Locate the cell with the specified text and output its (x, y) center coordinate. 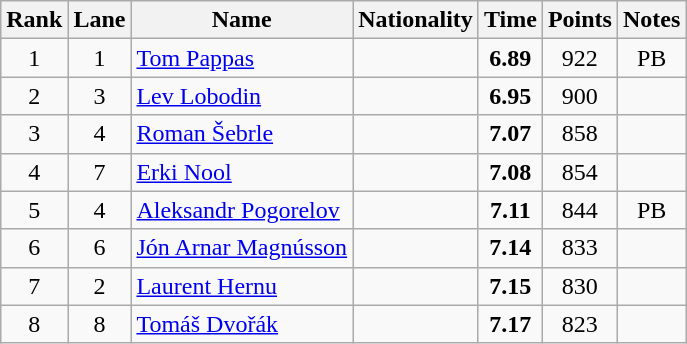
922 (580, 58)
7.17 (510, 324)
Roman Šebrle (242, 134)
Name (242, 20)
900 (580, 96)
Lev Lobodin (242, 96)
833 (580, 248)
5 (34, 210)
Lane (100, 20)
823 (580, 324)
6.89 (510, 58)
7.14 (510, 248)
Points (580, 20)
Laurent Hernu (242, 286)
7.15 (510, 286)
844 (580, 210)
Aleksandr Pogorelov (242, 210)
Nationality (416, 20)
858 (580, 134)
Jón Arnar Magnússon (242, 248)
854 (580, 172)
6.95 (510, 96)
Tomáš Dvořák (242, 324)
830 (580, 286)
Time (510, 20)
7.08 (510, 172)
Notes (651, 20)
7.11 (510, 210)
Tom Pappas (242, 58)
Erki Nool (242, 172)
Rank (34, 20)
7.07 (510, 134)
